Provide the (x, y) coordinate of the cell's center where the given text is located.  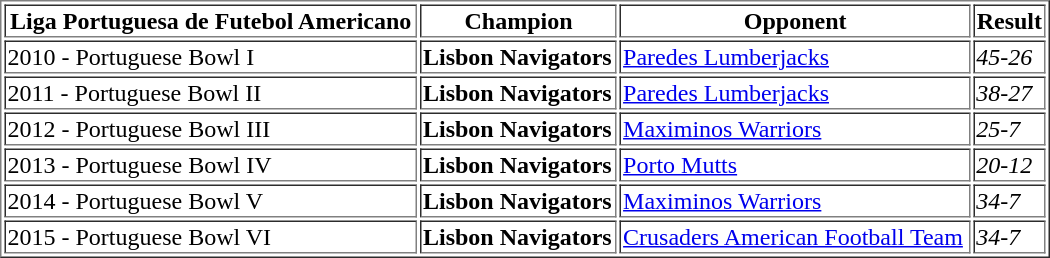
20-12 (1009, 164)
2010 - Portuguese Bowl I (210, 56)
Result (1009, 20)
Opponent (795, 20)
38-27 (1009, 92)
2012 - Portuguese Bowl III (210, 128)
Liga Portuguesa de Futebol Americano (210, 20)
2015 - Portuguese Bowl VI (210, 236)
Crusaders American Football Team (795, 236)
Champion (518, 20)
Porto Mutts (795, 164)
25-7 (1009, 128)
2013 - Portuguese Bowl IV (210, 164)
45-26 (1009, 56)
2011 - Portuguese Bowl II (210, 92)
2014 - Portuguese Bowl V (210, 200)
